From the cell containing the given text, extract its center point as [X, Y] coordinate. 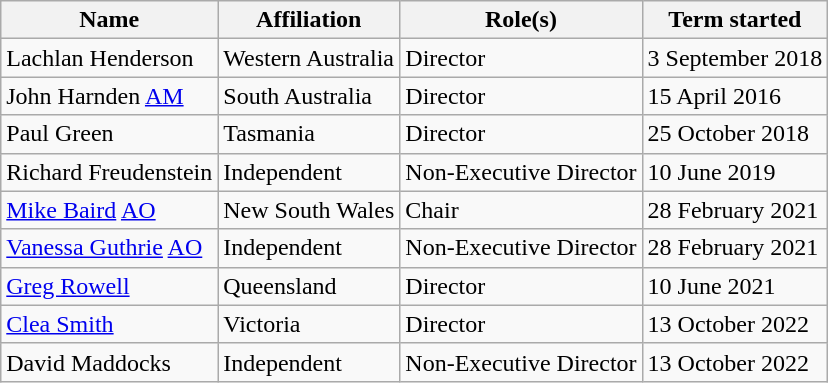
10 June 2021 [735, 286]
3 September 2018 [735, 58]
Role(s) [521, 20]
Tasmania [309, 134]
Name [110, 20]
Victoria [309, 324]
New South Wales [309, 210]
10 June 2019 [735, 172]
Greg Rowell [110, 286]
Affiliation [309, 20]
Mike Baird AO [110, 210]
Western Australia [309, 58]
Chair [521, 210]
Term started [735, 20]
Lachlan Henderson [110, 58]
Queensland [309, 286]
Paul Green [110, 134]
25 October 2018 [735, 134]
John Harnden AM [110, 96]
Richard Freudenstein [110, 172]
15 April 2016 [735, 96]
David Maddocks [110, 362]
Clea Smith [110, 324]
South Australia [309, 96]
Vanessa Guthrie AO [110, 248]
